Find where the given text appears and provide that cell's center as (X, Y) coordinate. 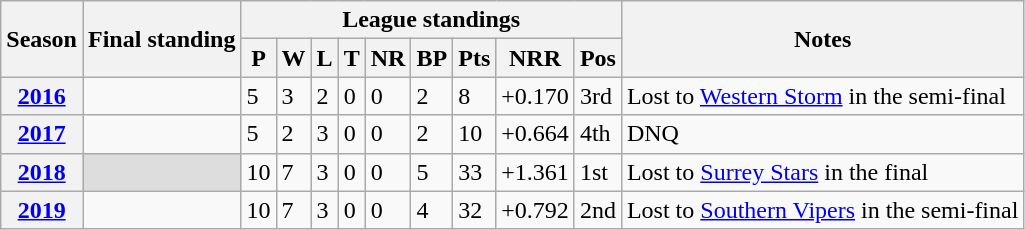
2nd (598, 210)
Lost to Southern Vipers in the semi-final (822, 210)
2017 (42, 134)
BP (432, 58)
2019 (42, 210)
Final standing (161, 39)
4th (598, 134)
+0.792 (536, 210)
T (352, 58)
2016 (42, 96)
33 (474, 172)
L (324, 58)
8 (474, 96)
W (294, 58)
+0.170 (536, 96)
4 (432, 210)
Lost to Surrey Stars in the final (822, 172)
P (258, 58)
Notes (822, 39)
League standings (431, 20)
3rd (598, 96)
Season (42, 39)
32 (474, 210)
+1.361 (536, 172)
+0.664 (536, 134)
1st (598, 172)
2018 (42, 172)
Pos (598, 58)
NR (388, 58)
DNQ (822, 134)
Lost to Western Storm in the semi-final (822, 96)
NRR (536, 58)
Pts (474, 58)
